Identify which cell holds the provided text, then report its [x, y] central coordinate. 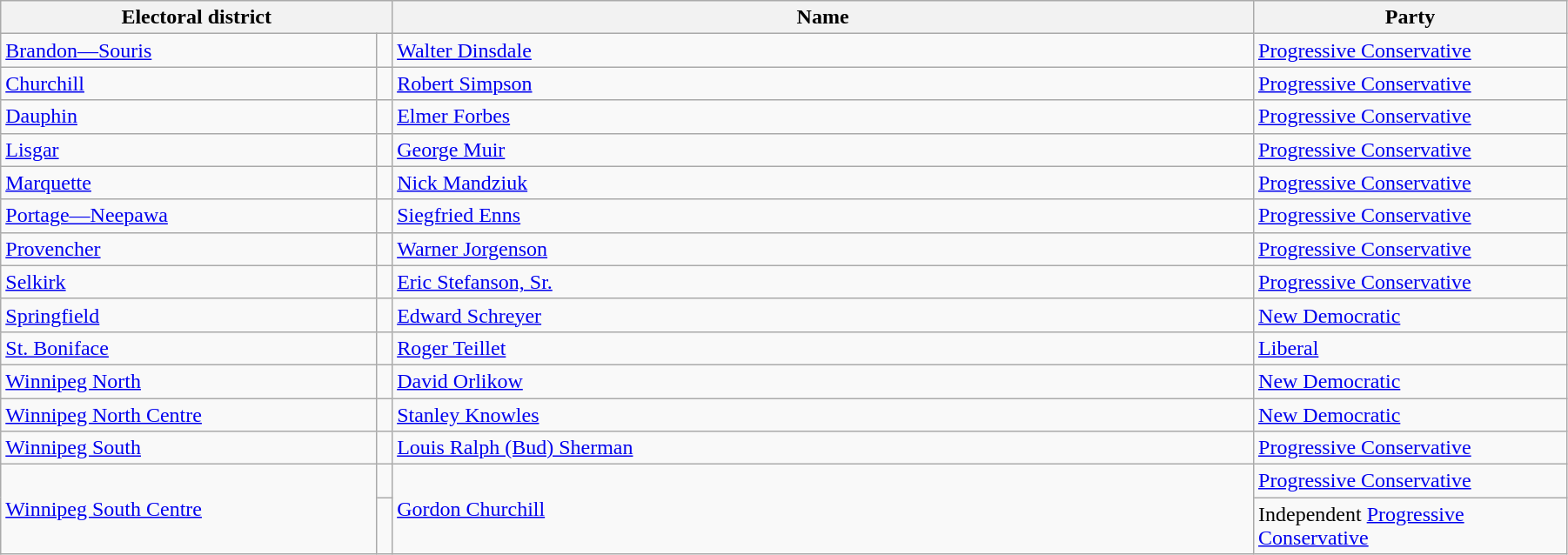
Electoral district [197, 17]
Stanley Knowles [823, 415]
Winnipeg North [189, 381]
Edward Schreyer [823, 315]
Eric Stefanson, Sr. [823, 282]
David Orlikow [823, 381]
Siegfried Enns [823, 216]
Walter Dinsdale [823, 50]
Party [1411, 17]
Portage—Neepawa [189, 216]
Winnipeg South Centre [189, 510]
Independent Progressive Conservative [1411, 525]
Churchill [189, 84]
Robert Simpson [823, 84]
Provencher [189, 249]
Roger Teillet [823, 348]
Liberal [1411, 348]
Winnipeg North Centre [189, 415]
George Muir [823, 150]
Winnipeg South [189, 448]
Marquette [189, 183]
St. Boniface [189, 348]
Springfield [189, 315]
Gordon Churchill [823, 510]
Selkirk [189, 282]
Nick Mandziuk [823, 183]
Elmer Forbes [823, 117]
Dauphin [189, 117]
Lisgar [189, 150]
Name [823, 17]
Brandon—Souris [189, 50]
Warner Jorgenson [823, 249]
Louis Ralph (Bud) Sherman [823, 448]
